Detect which cell encompasses the target text, then output its (x, y) center coordinate. 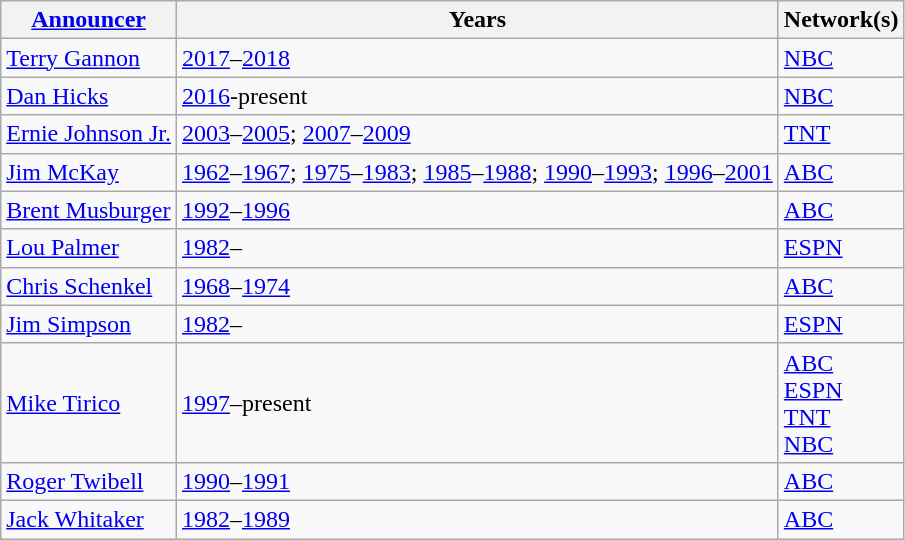
1982–1989 (477, 519)
1962–1967; 1975–1983; 1985–1988; 1990–1993; 1996–2001 (477, 172)
Mike Tirico (89, 402)
1968–1974 (477, 286)
TNT (841, 134)
Lou Palmer (89, 248)
2003–2005; 2007–2009 (477, 134)
2016-present (477, 96)
Dan Hicks (89, 96)
Jim Simpson (89, 324)
2017–2018 (477, 58)
Announcer (89, 20)
Jack Whitaker (89, 519)
ABCESPNTNTNBC (841, 402)
Chris Schenkel (89, 286)
Ernie Johnson Jr. (89, 134)
1990–1991 (477, 481)
Brent Musburger (89, 210)
Jim McKay (89, 172)
Years (477, 20)
Terry Gannon (89, 58)
1997–present (477, 402)
Network(s) (841, 20)
Roger Twibell (89, 481)
1992–1996 (477, 210)
